From the cell containing the given text, extract its center point as (x, y) coordinate. 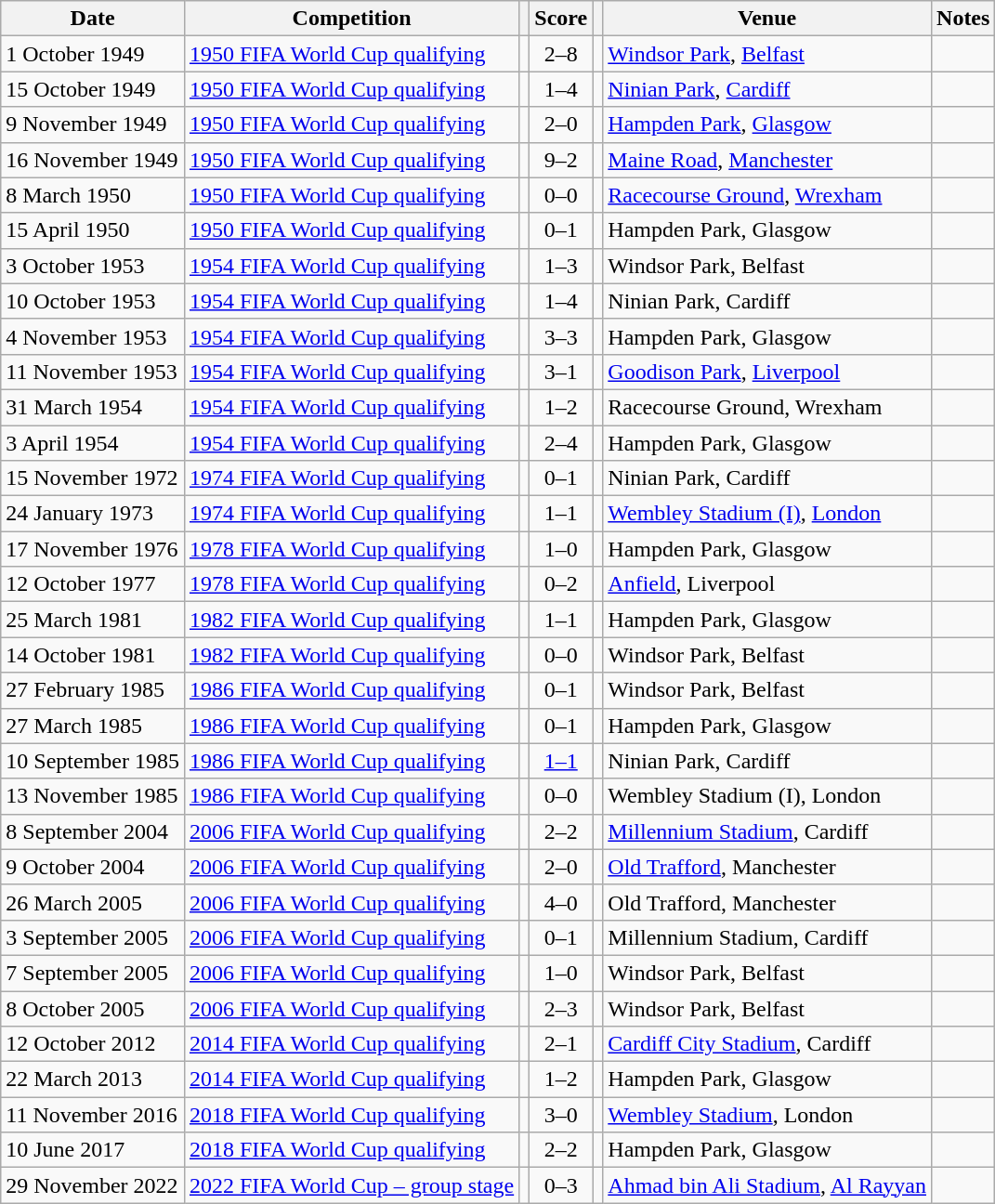
1–3 (561, 266)
3–3 (561, 336)
9 November 1949 (93, 124)
4–0 (561, 902)
Ahmad bin Ali Stadium, Al Rayyan (767, 1185)
26 March 2005 (93, 902)
22 March 2013 (93, 1080)
2–3 (561, 1008)
13 November 1985 (93, 796)
Anfield, Liverpool (767, 584)
3–1 (561, 372)
3 April 1954 (93, 443)
3 September 2005 (93, 937)
2–8 (561, 54)
Venue (767, 19)
1 October 1949 (93, 54)
16 November 1949 (93, 160)
3 October 1953 (93, 266)
27 March 1985 (93, 726)
4 November 1953 (93, 336)
31 March 1954 (93, 407)
11 November 2016 (93, 1115)
9–2 (561, 160)
2–4 (561, 443)
8 March 1950 (93, 195)
10 October 1953 (93, 301)
17 November 1976 (93, 549)
Goodison Park, Liverpool (767, 372)
12 October 2012 (93, 1044)
14 October 1981 (93, 655)
Notes (963, 19)
Wembley Stadium, London (767, 1115)
Maine Road, Manchester (767, 160)
2–1 (561, 1044)
15 April 1950 (93, 230)
8 October 2005 (93, 1008)
0–3 (561, 1185)
12 October 1977 (93, 584)
9 October 2004 (93, 867)
2022 FIFA World Cup – group stage (351, 1185)
25 March 1981 (93, 620)
15 October 1949 (93, 89)
10 September 1985 (93, 761)
Cardiff City Stadium, Cardiff (767, 1044)
Date (93, 19)
24 January 1973 (93, 514)
Competition (351, 19)
8 September 2004 (93, 831)
7 September 2005 (93, 973)
0–2 (561, 584)
Score (561, 19)
3–0 (561, 1115)
27 February 1985 (93, 690)
29 November 2022 (93, 1185)
15 November 1972 (93, 478)
11 November 1953 (93, 372)
10 June 2017 (93, 1150)
